Find where the given text appears and provide that cell's center as [X, Y] coordinate. 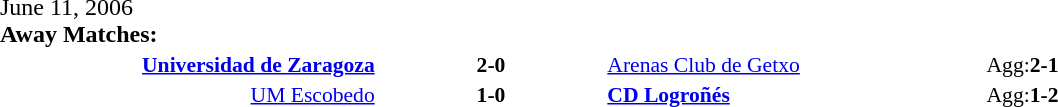
Arenas Club de Getxo [795, 64]
2-0 [492, 64]
